Return [X, Y] of the center of cell containing provided text 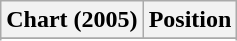
Chart (2005) [72, 20]
Position [190, 20]
